Search for the cell housing the specified text and yield its (x, y) center coordinate. 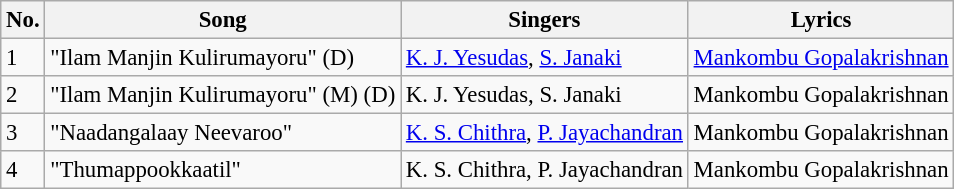
No. (23, 20)
"Ilam Manjin Kulirumayoru" (M) (D) (223, 95)
1 (23, 58)
Singers (545, 20)
2 (23, 95)
Lyrics (821, 20)
"Naadangalaay Neevaroo" (223, 133)
4 (23, 170)
"Thumappookkaatil" (223, 170)
Song (223, 20)
"Ilam Manjin Kulirumayoru" (D) (223, 58)
3 (23, 133)
